Extract the [x, y] coordinate from the center of the cell holding the provided text.  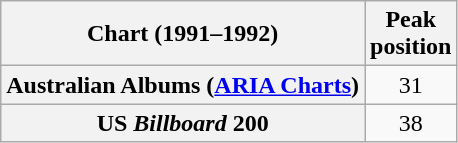
31 [411, 85]
Chart (1991–1992) [183, 34]
US Billboard 200 [183, 123]
38 [411, 123]
Peakposition [411, 34]
Australian Albums (ARIA Charts) [183, 85]
